Detect which cell encompasses the target text, then output its (X, Y) center coordinate. 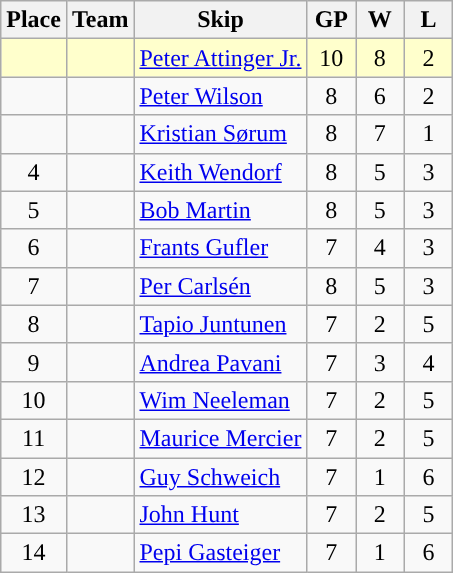
Kristian Sørum (220, 134)
Andrea Pavani (220, 362)
Guy Schweich (220, 477)
John Hunt (220, 515)
Per Carlsén (220, 286)
Place (34, 20)
11 (34, 438)
Frants Gufler (220, 248)
Bob Martin (220, 210)
Pepi Gasteiger (220, 553)
Wim Neeleman (220, 400)
L (428, 20)
W (380, 20)
12 (34, 477)
Tapio Juntunen (220, 324)
Team (100, 20)
Keith Wendorf (220, 172)
Maurice Mercier (220, 438)
9 (34, 362)
GP (332, 20)
Skip (220, 20)
Peter Attinger Jr. (220, 58)
14 (34, 553)
Peter Wilson (220, 96)
13 (34, 515)
